For the text-containing cell, return its midpoint in [X, Y] coordinate format. 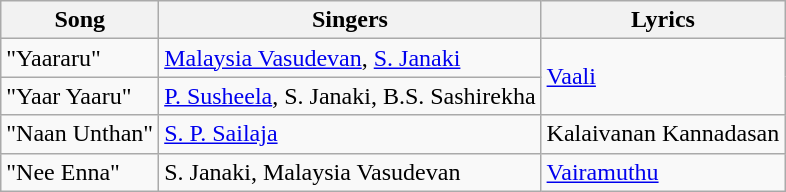
P. Susheela, S. Janaki, B.S. Sashirekha [350, 96]
Vaali [663, 77]
Singers [350, 20]
S. P. Sailaja [350, 134]
Lyrics [663, 20]
"Yaar Yaaru" [80, 96]
"Naan Unthan" [80, 134]
Malaysia Vasudevan, S. Janaki [350, 58]
"Yaararu" [80, 58]
Vairamuthu [663, 172]
S. Janaki, Malaysia Vasudevan [350, 172]
"Nee Enna" [80, 172]
Song [80, 20]
Kalaivanan Kannadasan [663, 134]
